Determine the (x, y) coordinate at the center of the cell enclosing the given text.  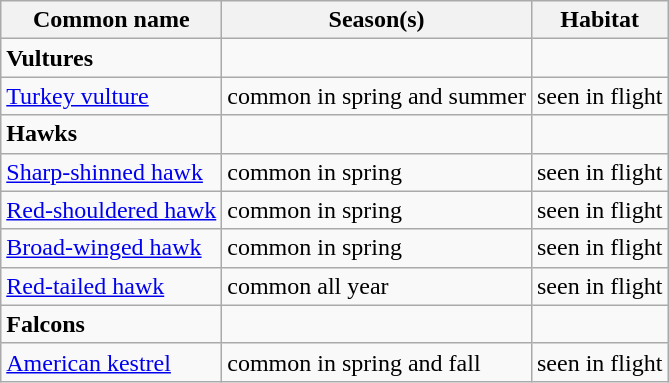
common in spring and summer (377, 96)
Vultures (112, 58)
Habitat (599, 20)
Red-shouldered hawk (112, 210)
Hawks (112, 134)
Falcons (112, 324)
Turkey vulture (112, 96)
Sharp-shinned hawk (112, 172)
common in spring and fall (377, 362)
American kestrel (112, 362)
Red-tailed hawk (112, 286)
Broad-winged hawk (112, 248)
Season(s) (377, 20)
common all year (377, 286)
Common name (112, 20)
